Determine the (x, y) coordinate at the center of the cell enclosing the given text.  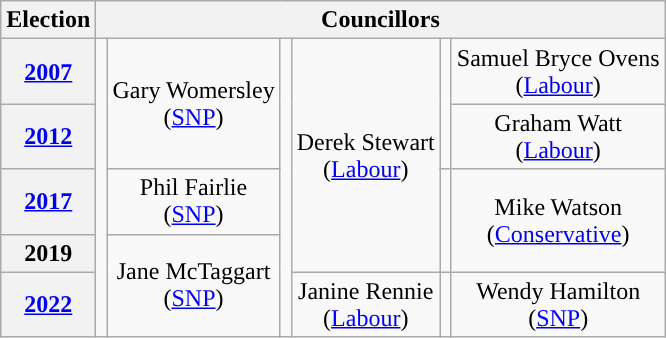
Graham Watt(Labour) (558, 136)
Phil Fairlie(SNP) (194, 202)
Councillors (380, 20)
2022 (48, 304)
Mike Watson(Conservative) (558, 220)
2017 (48, 202)
2019 (48, 253)
Jane McTaggart(SNP) (194, 286)
Samuel Bryce Ovens(Labour) (558, 72)
Janine Rennie(Labour) (366, 304)
2012 (48, 136)
Derek Stewart(Labour) (366, 156)
Election (48, 20)
2007 (48, 72)
Gary Womersley(SNP) (194, 104)
Wendy Hamilton(SNP) (558, 304)
